Extract the (x, y) coordinate from the center of the cell holding the provided text.  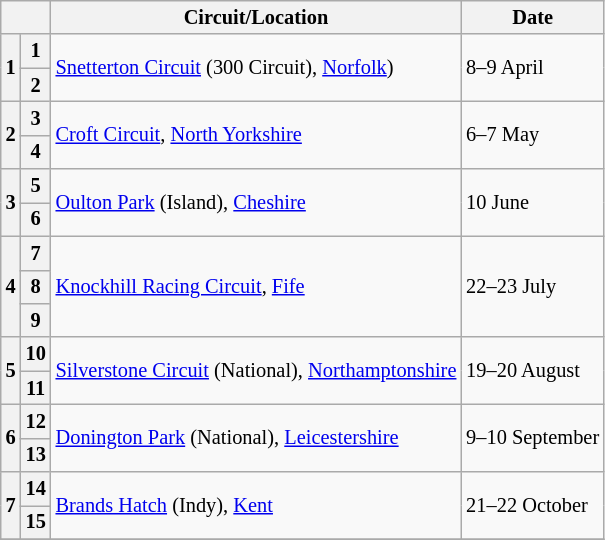
Snetterton Circuit (300 Circuit), Norfolk) (256, 68)
6–7 May (532, 134)
13 (36, 455)
Date (532, 17)
8 (36, 287)
Brands Hatch (Indy), Kent (256, 506)
Donington Park (National), Leicestershire (256, 438)
10 (36, 354)
22–23 July (532, 286)
15 (36, 522)
8–9 April (532, 68)
9–10 September (532, 438)
19–20 August (532, 370)
9 (36, 320)
12 (36, 421)
Knockhill Racing Circuit, Fife (256, 286)
Croft Circuit, North Yorkshire (256, 134)
Oulton Park (Island), Cheshire (256, 202)
21–22 October (532, 506)
Silverstone Circuit (National), Northamptonshire (256, 370)
14 (36, 489)
10 June (532, 202)
Circuit/Location (256, 17)
11 (36, 388)
